Scan for the cell matching the given text and deliver its (X, Y) coordinate at center. 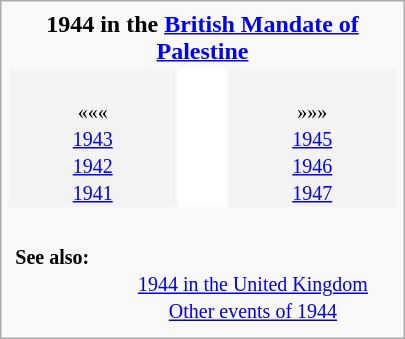
See also: (60, 284)
1944 in the British Mandate of Palestine (202, 38)
1944 in the United KingdomOther events of 1944 (254, 284)
»»»194519461947 (312, 138)
See also: 1944 in the United KingdomOther events of 1944 (202, 270)
«««194319421941 (92, 138)
